Find where the given text appears and provide that cell's center as [x, y] coordinate. 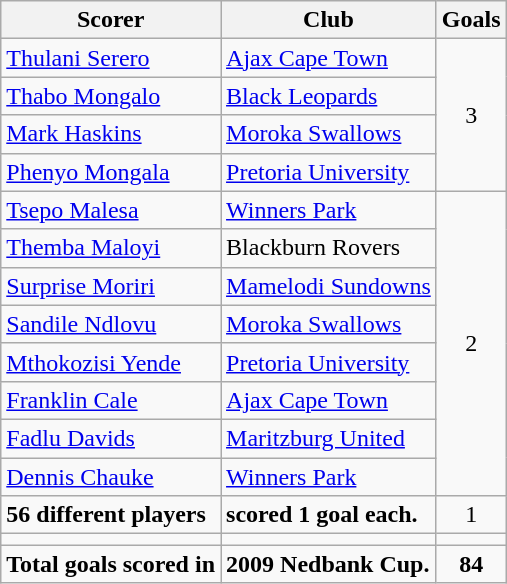
Mthokozisi Yende [111, 362]
Thabo Mongalo [111, 96]
Dennis Chauke [111, 477]
scored 1 goal each. [329, 515]
Blackburn Rovers [329, 248]
84 [471, 564]
Franklin Cale [111, 400]
Mamelodi Sundowns [329, 286]
2009 Nedbank Cup. [329, 564]
Surprise Moriri [111, 286]
Scorer [111, 20]
Mark Haskins [111, 134]
3 [471, 115]
Thulani Serero [111, 58]
Tsepo Malesa [111, 210]
Goals [471, 20]
56 different players [111, 515]
2 [471, 343]
1 [471, 515]
Fadlu Davids [111, 438]
Themba Maloyi [111, 248]
Sandile Ndlovu [111, 324]
Black Leopards [329, 96]
Total goals scored in [111, 564]
Phenyo Mongala [111, 172]
Club [329, 20]
Maritzburg United [329, 438]
